For the text-containing cell, return its midpoint in [x, y] coordinate format. 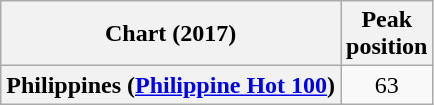
Chart (2017) [171, 34]
63 [387, 85]
Philippines (Philippine Hot 100) [171, 85]
Peakposition [387, 34]
